Scan for the cell matching the given text and deliver its [x, y] coordinate at center. 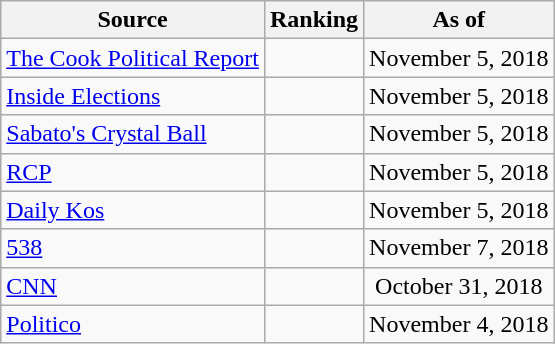
Daily Kos [133, 210]
Sabato's Crystal Ball [133, 134]
As of [459, 20]
Inside Elections [133, 96]
CNN [133, 286]
The Cook Political Report [133, 58]
Source [133, 20]
RCP [133, 172]
538 [133, 248]
November 7, 2018 [459, 248]
Ranking [314, 20]
November 4, 2018 [459, 324]
October 31, 2018 [459, 286]
Politico [133, 324]
